From the cell containing the given text, extract its center point as [X, Y] coordinate. 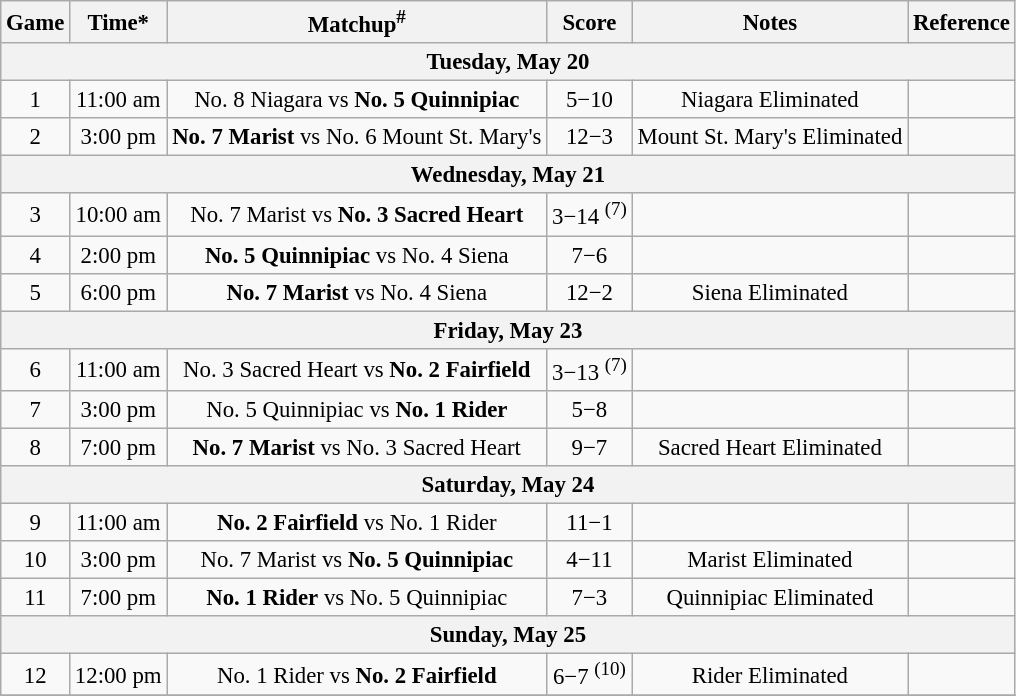
8 [36, 447]
7−3 [590, 598]
11−1 [590, 522]
10 [36, 560]
Sunday, May 25 [508, 635]
Wednesday, May 21 [508, 175]
No. 1 Rider vs No. 5 Quinnipiac [357, 598]
Tuesday, May 20 [508, 62]
6 [36, 369]
5−8 [590, 410]
Game [36, 22]
Notes [770, 22]
6:00 pm [118, 292]
12:00 pm [118, 675]
Marist Eliminated [770, 560]
7−6 [590, 255]
5−10 [590, 100]
2:00 pm [118, 255]
Quinnipiac Eliminated [770, 598]
No. 2 Fairfield vs No. 1 Rider [357, 522]
Rider Eliminated [770, 675]
6−7 (10) [590, 675]
3 [36, 215]
No. 1 Rider vs No. 2 Fairfield [357, 675]
10:00 am [118, 215]
Saturday, May 24 [508, 485]
12−3 [590, 137]
7 [36, 410]
Matchup# [357, 22]
Score [590, 22]
Siena Eliminated [770, 292]
Time* [118, 22]
Niagara Eliminated [770, 100]
Mount St. Mary's Eliminated [770, 137]
Reference [962, 22]
No. 5 Quinnipiac vs No. 1 Rider [357, 410]
11 [36, 598]
12 [36, 675]
No. 3 Sacred Heart vs No. 2 Fairfield [357, 369]
Sacred Heart Eliminated [770, 447]
No. 5 Quinnipiac vs No. 4 Siena [357, 255]
3−14 (7) [590, 215]
No. 7 Marist vs No. 5 Quinnipiac [357, 560]
9 [36, 522]
4−11 [590, 560]
4 [36, 255]
1 [36, 100]
No. 7 Marist vs No. 6 Mount St. Mary's [357, 137]
5 [36, 292]
No. 7 Marist vs No. 4 Siena [357, 292]
9−7 [590, 447]
2 [36, 137]
3−13 (7) [590, 369]
Friday, May 23 [508, 330]
12−2 [590, 292]
No. 8 Niagara vs No. 5 Quinnipiac [357, 100]
